Return the (x, y) coordinate for the center point of the cell that contains the specified text.  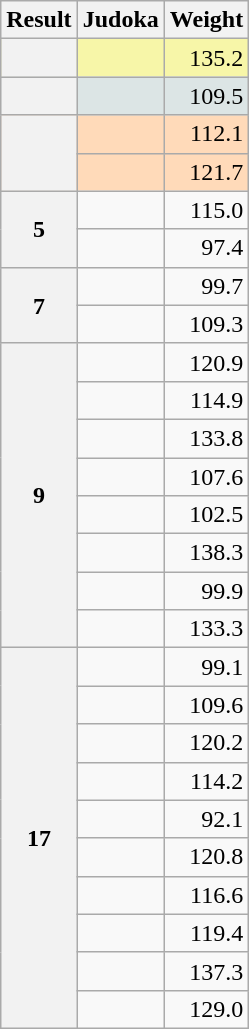
99.1 (206, 667)
115.0 (206, 210)
120.8 (206, 857)
Weight (206, 20)
137.3 (206, 971)
7 (39, 305)
109.3 (206, 324)
119.4 (206, 933)
114.9 (206, 400)
Judoka (120, 20)
121.7 (206, 172)
17 (39, 838)
97.4 (206, 248)
92.1 (206, 819)
135.2 (206, 58)
114.2 (206, 781)
9 (39, 495)
99.7 (206, 286)
109.5 (206, 96)
138.3 (206, 553)
5 (39, 229)
116.6 (206, 895)
Result (39, 20)
129.0 (206, 1009)
107.6 (206, 477)
133.3 (206, 629)
99.9 (206, 591)
102.5 (206, 515)
133.8 (206, 438)
112.1 (206, 134)
120.9 (206, 362)
120.2 (206, 743)
109.6 (206, 705)
